From the cell containing the given text, extract its center point as [X, Y] coordinate. 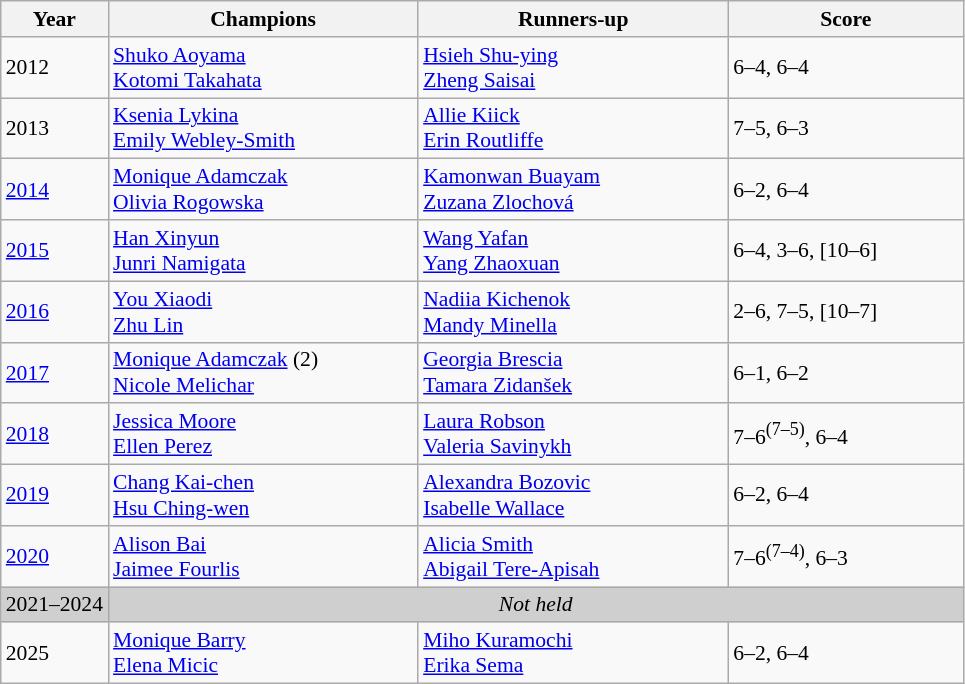
Runners-up [573, 19]
7–6(7–4), 6–3 [846, 556]
2017 [54, 372]
Georgia Brescia Tamara Zidanšek [573, 372]
2–6, 7–5, [10–7] [846, 312]
You Xiaodi Zhu Lin [263, 312]
Alicia Smith Abigail Tere-Apisah [573, 556]
Alexandra Bozovic Isabelle Wallace [573, 496]
2018 [54, 434]
Miho Kuramochi Erika Sema [573, 654]
6–4, 3–6, [10–6] [846, 250]
Shuko Aoyama Kotomi Takahata [263, 68]
Kamonwan Buayam Zuzana Zlochová [573, 190]
Hsieh Shu-ying Zheng Saisai [573, 68]
Nadiia Kichenok Mandy Minella [573, 312]
Jessica Moore Ellen Perez [263, 434]
Monique Adamczak (2) Nicole Melichar [263, 372]
2019 [54, 496]
Score [846, 19]
Champions [263, 19]
Chang Kai-chen Hsu Ching-wen [263, 496]
Not held [536, 605]
6–4, 6–4 [846, 68]
Laura Robson Valeria Savinykh [573, 434]
Ksenia Lykina Emily Webley-Smith [263, 128]
Monique Adamczak Olivia Rogowska [263, 190]
Monique Barry Elena Micic [263, 654]
7–6(7–5), 6–4 [846, 434]
2012 [54, 68]
2021–2024 [54, 605]
2016 [54, 312]
Wang Yafan Yang Zhaoxuan [573, 250]
Allie Kiick Erin Routliffe [573, 128]
Han Xinyun Junri Namigata [263, 250]
2015 [54, 250]
2014 [54, 190]
7–5, 6–3 [846, 128]
2013 [54, 128]
2020 [54, 556]
6–1, 6–2 [846, 372]
Year [54, 19]
Alison Bai Jaimee Fourlis [263, 556]
2025 [54, 654]
